Return the [x, y] coordinate for the center point of the cell that contains the specified text.  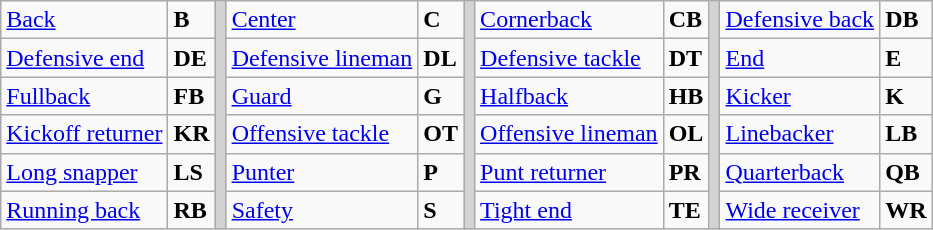
LS [192, 172]
Kicker [800, 96]
Halfback [570, 96]
QB [906, 172]
Offensive lineman [570, 134]
HB [686, 96]
Defensive tackle [570, 58]
DE [192, 58]
Quarterback [800, 172]
End [800, 58]
Cornerback [570, 20]
Defensive lineman [322, 58]
LB [906, 134]
WR [906, 210]
DL [441, 58]
DB [906, 20]
OL [686, 134]
FB [192, 96]
Wide receiver [800, 210]
DT [686, 58]
Guard [322, 96]
RB [192, 210]
P [441, 172]
Linebacker [800, 134]
K [906, 96]
Defensive end [84, 58]
B [192, 20]
Punter [322, 172]
Long snapper [84, 172]
Running back [84, 210]
G [441, 96]
TE [686, 210]
E [906, 58]
C [441, 20]
CB [686, 20]
KR [192, 134]
S [441, 210]
Center [322, 20]
PR [686, 172]
Punt returner [570, 172]
Kickoff returner [84, 134]
Fullback [84, 96]
Tight end [570, 210]
Defensive back [800, 20]
Offensive tackle [322, 134]
OT [441, 134]
Back [84, 20]
Safety [322, 210]
